Find where the given text appears and provide that cell's center as [x, y] coordinate. 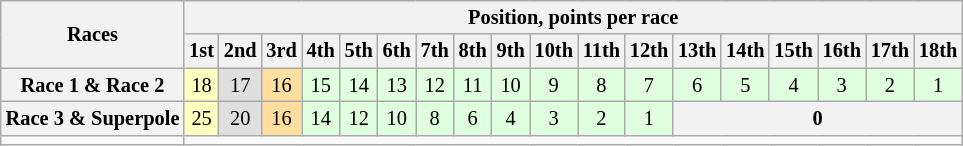
13th [697, 51]
3rd [281, 51]
15th [793, 51]
7 [649, 85]
14th [745, 51]
13 [397, 85]
11 [473, 85]
8th [473, 51]
17th [890, 51]
9th [511, 51]
7th [435, 51]
1st [202, 51]
18th [938, 51]
11th [602, 51]
9 [554, 85]
5 [745, 85]
2nd [240, 51]
Race 3 & Superpole [93, 118]
10th [554, 51]
Race 1 & Race 2 [93, 85]
4th [321, 51]
15 [321, 85]
Races [93, 34]
25 [202, 118]
20 [240, 118]
12th [649, 51]
Position, points per race [573, 17]
17 [240, 85]
0 [818, 118]
18 [202, 85]
5th [359, 51]
6th [397, 51]
16th [842, 51]
